Scan for the cell matching the given text and deliver its [x, y] coordinate at center. 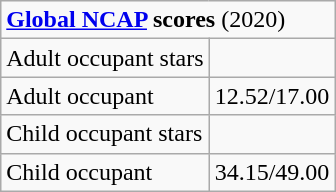
Child occupant [105, 172]
34.15/49.00 [272, 172]
Child occupant stars [105, 134]
Adult occupant [105, 96]
12.52/17.00 [272, 96]
Global NCAP scores (2020) [168, 20]
Adult occupant stars [105, 58]
